Capture the cell that displays the provided text and extract its (X, Y) central coordinate. 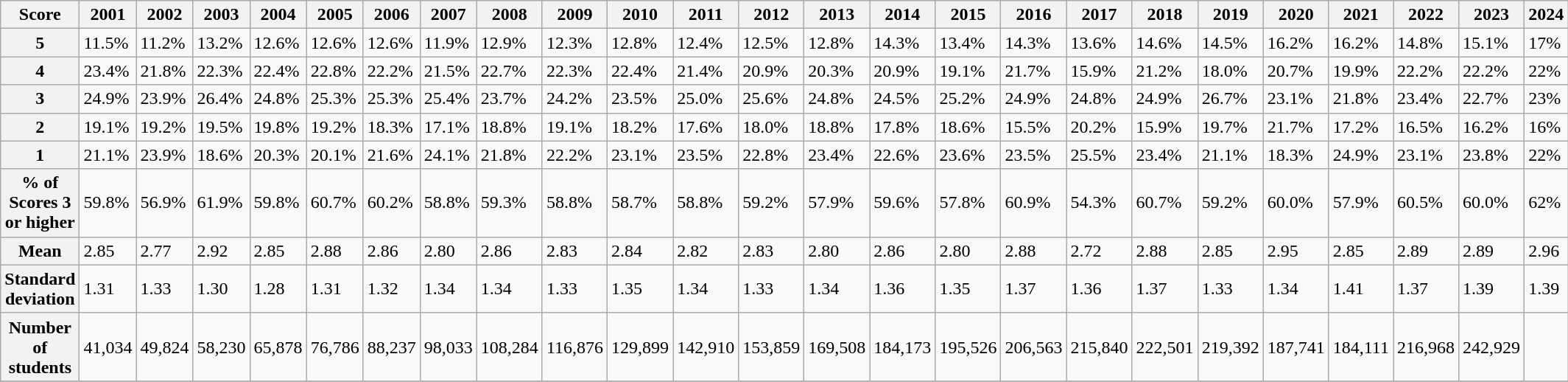
88,237 (392, 347)
14.6% (1165, 43)
22.6% (903, 155)
5 (40, 43)
2004 (278, 15)
11.5% (108, 43)
Number of students (40, 347)
24.1% (448, 155)
2017 (1099, 15)
19.8% (278, 127)
12.3% (574, 43)
153,859 (772, 347)
2 (40, 127)
17.2% (1361, 127)
21.2% (1165, 71)
1.28 (278, 289)
1.32 (392, 289)
21.5% (448, 71)
222,501 (1165, 347)
59.6% (903, 203)
Score (40, 15)
2006 (392, 15)
2022 (1426, 15)
2012 (772, 15)
24.2% (574, 99)
41,034 (108, 347)
% of Scores 3 or higher (40, 203)
25.0% (706, 99)
2.82 (706, 251)
2.84 (641, 251)
60.5% (1426, 203)
187,741 (1296, 347)
2018 (1165, 15)
19.9% (1361, 71)
76,786 (334, 347)
2.96 (1547, 251)
49,824 (165, 347)
2020 (1296, 15)
62% (1547, 203)
216,968 (1426, 347)
11.2% (165, 43)
20.2% (1099, 127)
56.9% (165, 203)
108,284 (510, 347)
1.41 (1361, 289)
54.3% (1099, 203)
2007 (448, 15)
2023 (1492, 15)
23.7% (510, 99)
2008 (510, 15)
206,563 (1034, 347)
12.4% (706, 43)
2.95 (1296, 251)
4 (40, 71)
17.8% (903, 127)
2021 (1361, 15)
3 (40, 99)
219,392 (1230, 347)
Mean (40, 251)
25.5% (1099, 155)
2010 (641, 15)
2019 (1230, 15)
14.8% (1426, 43)
2005 (334, 15)
2015 (968, 15)
25.4% (448, 99)
17.6% (706, 127)
Standard deviation (40, 289)
2003 (221, 15)
12.9% (510, 43)
24.5% (903, 99)
21.4% (706, 71)
16% (1547, 127)
15.5% (1034, 127)
2009 (574, 15)
184,111 (1361, 347)
1.30 (221, 289)
98,033 (448, 347)
13.6% (1099, 43)
17% (1547, 43)
169,508 (837, 347)
60.2% (392, 203)
26.4% (221, 99)
195,526 (968, 347)
184,173 (903, 347)
2016 (1034, 15)
1 (40, 155)
15.1% (1492, 43)
61.9% (221, 203)
20.1% (334, 155)
13.4% (968, 43)
58,230 (221, 347)
57.8% (968, 203)
16.5% (1426, 127)
18.2% (641, 127)
2024 (1547, 15)
242,929 (1492, 347)
2001 (108, 15)
20.7% (1296, 71)
17.1% (448, 127)
2014 (903, 15)
19.5% (221, 127)
23% (1547, 99)
23.8% (1492, 155)
2011 (706, 15)
2002 (165, 15)
2.92 (221, 251)
65,878 (278, 347)
23.6% (968, 155)
59.3% (510, 203)
2.72 (1099, 251)
12.5% (772, 43)
25.2% (968, 99)
11.9% (448, 43)
2.77 (165, 251)
116,876 (574, 347)
19.7% (1230, 127)
21.6% (392, 155)
129,899 (641, 347)
215,840 (1099, 347)
60.9% (1034, 203)
14.5% (1230, 43)
13.2% (221, 43)
25.6% (772, 99)
26.7% (1230, 99)
142,910 (706, 347)
58.7% (641, 203)
2013 (837, 15)
